Detect which cell encompasses the target text, then output its (X, Y) center coordinate. 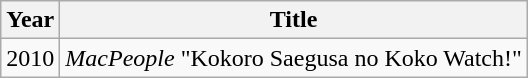
Year (30, 20)
Title (294, 20)
2010 (30, 58)
MacPeople "Kokoro Saegusa no Koko Watch!" (294, 58)
